From the cell containing the given text, extract its center point as [X, Y] coordinate. 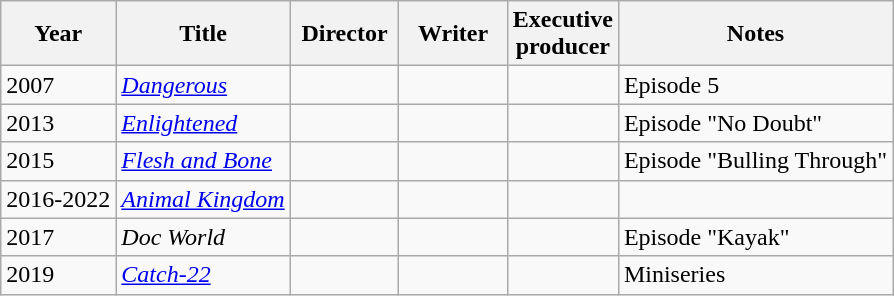
2007 [58, 85]
Dangerous [203, 85]
2013 [58, 123]
2016-2022 [58, 199]
Animal Kingdom [203, 199]
Doc World [203, 237]
Writer [454, 34]
Enlightened [203, 123]
2017 [58, 237]
2015 [58, 161]
Miniseries [755, 275]
Episode "Kayak" [755, 237]
Episode 5 [755, 85]
Episode "No Doubt" [755, 123]
Title [203, 34]
Episode "Bulling Through" [755, 161]
Executive producer [562, 34]
Notes [755, 34]
Year [58, 34]
Flesh and Bone [203, 161]
Director [344, 34]
2019 [58, 275]
Catch-22 [203, 275]
